Provide the (X, Y) coordinate of the cell's center where the given text is located.  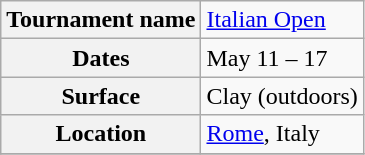
Surface (101, 96)
Dates (101, 58)
May 11 – 17 (282, 58)
Clay (outdoors) (282, 96)
Tournament name (101, 20)
Rome, Italy (282, 134)
Location (101, 134)
Italian Open (282, 20)
